Provide the (X, Y) coordinate of the cell's center where the given text is located.  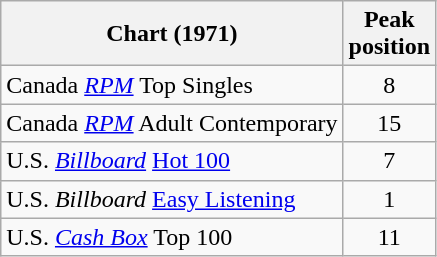
Chart (1971) (172, 34)
U.S. Cash Box Top 100 (172, 237)
7 (389, 161)
Canada RPM Top Singles (172, 85)
Peakposition (389, 34)
15 (389, 123)
U.S. Billboard Easy Listening (172, 199)
11 (389, 237)
U.S. Billboard Hot 100 (172, 161)
1 (389, 199)
8 (389, 85)
Canada RPM Adult Contemporary (172, 123)
